Return the [X, Y] coordinate for the center point of the cell that contains the specified text.  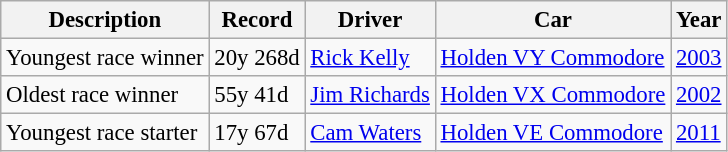
2011 [699, 133]
Record [257, 20]
Youngest race starter [105, 133]
Driver [370, 20]
Holden VY Commodore [552, 58]
Year [699, 20]
2003 [699, 58]
Holden VE Commodore [552, 133]
17y 67d [257, 133]
2002 [699, 95]
20y 268d [257, 58]
55y 41d [257, 95]
Holden VX Commodore [552, 95]
Cam Waters [370, 133]
Oldest race winner [105, 95]
Rick Kelly [370, 58]
Description [105, 20]
Jim Richards [370, 95]
Car [552, 20]
Youngest race winner [105, 58]
